For the text-containing cell, return its midpoint in (X, Y) coordinate format. 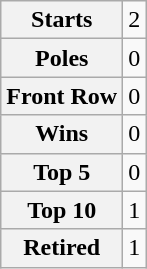
Front Row (62, 96)
2 (134, 20)
Starts (62, 20)
Top 5 (62, 172)
Wins (62, 134)
Retired (62, 248)
Poles (62, 58)
Top 10 (62, 210)
